Output the (X, Y) coordinate of the center of the cell containing the given text.  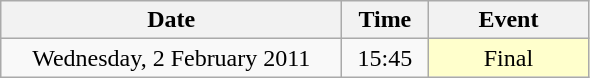
Wednesday, 2 February 2011 (172, 58)
Final (508, 58)
Event (508, 20)
Date (172, 20)
15:45 (385, 58)
Time (385, 20)
